Capture the cell that displays the provided text and extract its (X, Y) central coordinate. 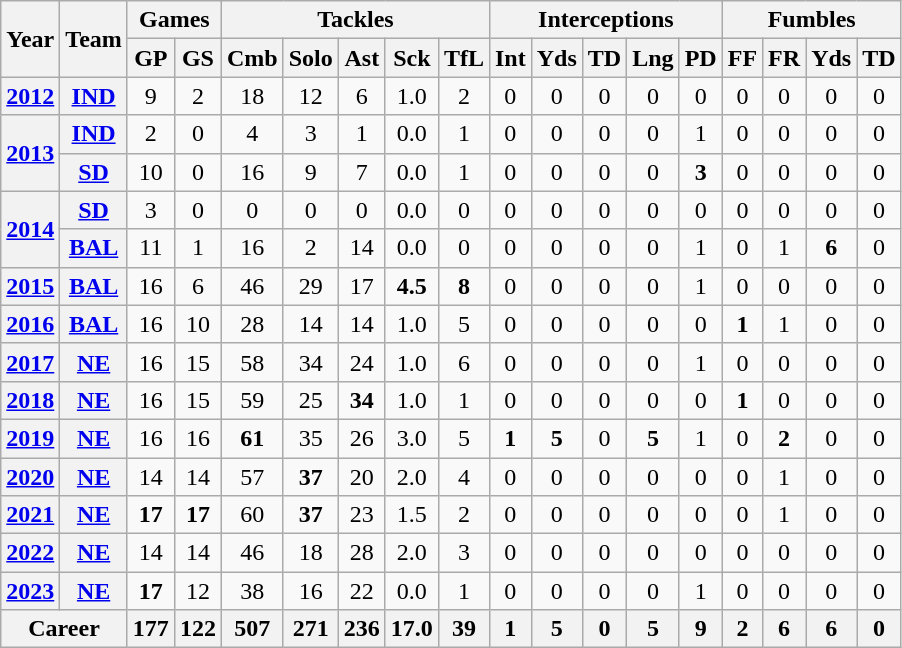
2017 (30, 362)
17.0 (412, 629)
FR (784, 58)
236 (362, 629)
7 (362, 172)
59 (252, 400)
24 (362, 362)
Ast (362, 58)
26 (362, 438)
177 (150, 629)
20 (362, 477)
61 (252, 438)
23 (362, 515)
8 (464, 286)
4.5 (412, 286)
2016 (30, 324)
PD (700, 58)
25 (310, 400)
11 (150, 248)
39 (464, 629)
TfL (464, 58)
2020 (30, 477)
Team (94, 39)
38 (252, 591)
Career (64, 629)
2012 (30, 96)
60 (252, 515)
2015 (30, 286)
58 (252, 362)
Sck (412, 58)
2021 (30, 515)
507 (252, 629)
FF (742, 58)
Tackles (355, 20)
Year (30, 39)
Cmb (252, 58)
2018 (30, 400)
271 (310, 629)
57 (252, 477)
2013 (30, 153)
2023 (30, 591)
Interceptions (606, 20)
Fumbles (812, 20)
22 (362, 591)
35 (310, 438)
Solo (310, 58)
Int (510, 58)
GS (198, 58)
1.5 (412, 515)
2022 (30, 553)
29 (310, 286)
GP (150, 58)
2019 (30, 438)
Games (174, 20)
Lng (653, 58)
122 (198, 629)
2014 (30, 229)
3.0 (412, 438)
